Locate the cell with the specified text and output its (X, Y) center coordinate. 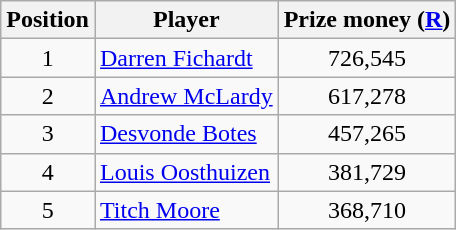
Titch Moore (186, 210)
3 (48, 134)
381,729 (367, 172)
Position (48, 20)
Darren Fichardt (186, 58)
457,265 (367, 134)
5 (48, 210)
726,545 (367, 58)
368,710 (367, 210)
Player (186, 20)
Prize money (R) (367, 20)
Louis Oosthuizen (186, 172)
Desvonde Botes (186, 134)
1 (48, 58)
Andrew McLardy (186, 96)
617,278 (367, 96)
2 (48, 96)
4 (48, 172)
